Determine the (X, Y) coordinate at the center of the cell enclosing the given text.  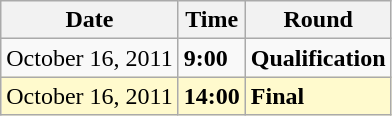
Final (318, 96)
9:00 (212, 58)
Round (318, 20)
Qualification (318, 58)
Date (90, 20)
14:00 (212, 96)
Time (212, 20)
